Provide the [X, Y] coordinate of the cell's center where the given text is located.  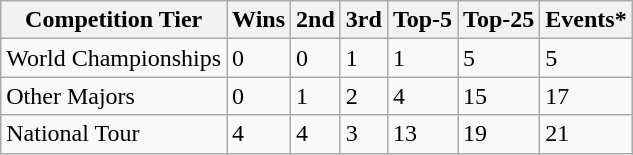
Top-25 [499, 20]
3rd [364, 20]
15 [499, 96]
2nd [316, 20]
National Tour [114, 134]
19 [499, 134]
Wins [259, 20]
Other Majors [114, 96]
Top-5 [422, 20]
3 [364, 134]
Events* [586, 20]
World Championships [114, 58]
2 [364, 96]
21 [586, 134]
Competition Tier [114, 20]
17 [586, 96]
13 [422, 134]
